Return the (X, Y) coordinate for the center point of the cell that contains the specified text.  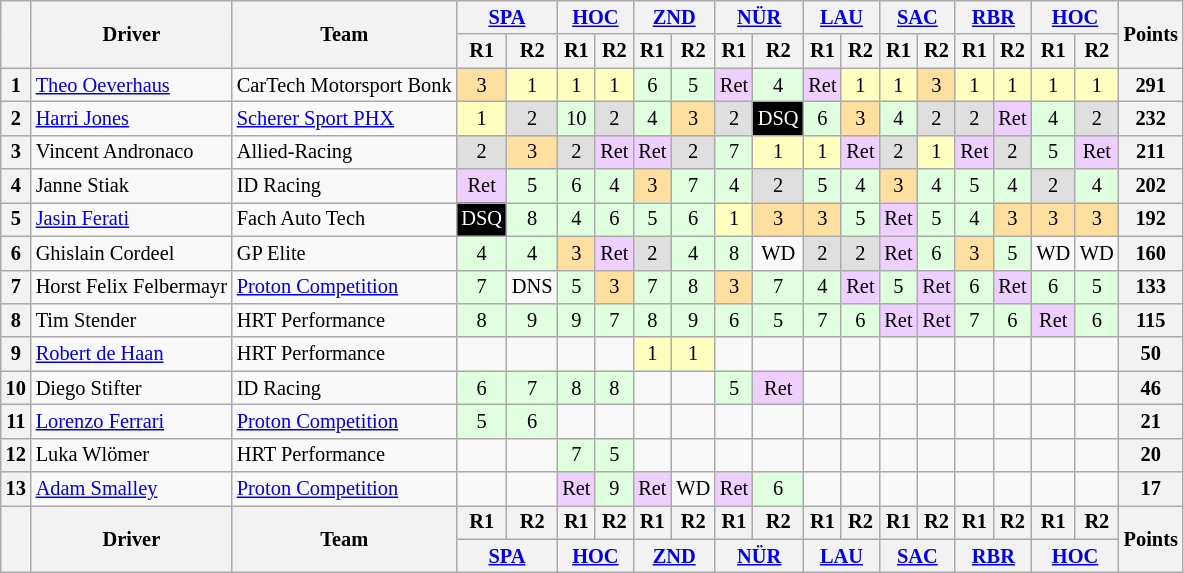
Allied-Racing (344, 152)
DNS (532, 287)
Vincent Andronaco (132, 152)
115 (1151, 320)
Diego Stifter (132, 388)
Horst Felix Felbermayr (132, 287)
17 (1151, 489)
Tim Stender (132, 320)
11 (16, 421)
Lorenzo Ferrari (132, 421)
291 (1151, 85)
46 (1151, 388)
50 (1151, 354)
Ghislain Cordeel (132, 253)
Jasin Ferati (132, 219)
Janne Stiak (132, 186)
20 (1151, 455)
GP Elite (344, 253)
Harri Jones (132, 118)
211 (1151, 152)
232 (1151, 118)
Fach Auto Tech (344, 219)
Robert de Haan (132, 354)
12 (16, 455)
Adam Smalley (132, 489)
160 (1151, 253)
CarTech Motorsport Bonk (344, 85)
192 (1151, 219)
202 (1151, 186)
Theo Oeverhaus (132, 85)
13 (16, 489)
21 (1151, 421)
133 (1151, 287)
Scherer Sport PHX (344, 118)
Luka Wlömer (132, 455)
